Pinpoint the cell where the given text exists, returning its (x, y) midpoint coordinate. 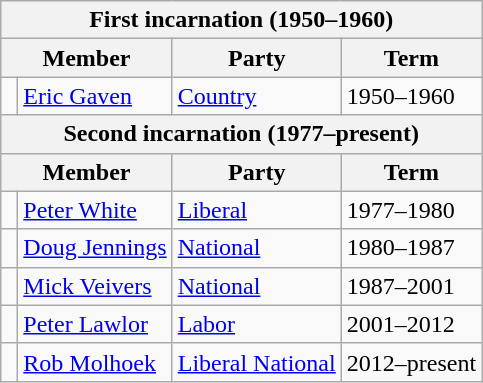
Mick Veivers (95, 286)
Peter White (95, 210)
2012–present (411, 362)
1987–2001 (411, 286)
Labor (256, 324)
Liberal National (256, 362)
Liberal (256, 210)
1980–1987 (411, 248)
Doug Jennings (95, 248)
1977–1980 (411, 210)
Eric Gaven (95, 96)
2001–2012 (411, 324)
First incarnation (1950–1960) (242, 20)
Peter Lawlor (95, 324)
1950–1960 (411, 96)
Country (256, 96)
Rob Molhoek (95, 362)
Second incarnation (1977–present) (242, 134)
